Pinpoint the cell where the given text exists, returning its [x, y] midpoint coordinate. 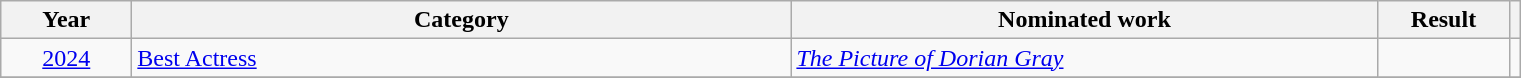
Best Actress [462, 58]
Year [66, 20]
2024 [66, 58]
Category [462, 20]
Nominated work [1084, 20]
Result [1444, 20]
The Picture of Dorian Gray [1084, 58]
